Return the (X, Y) coordinate for the center point of the cell that contains the specified text.  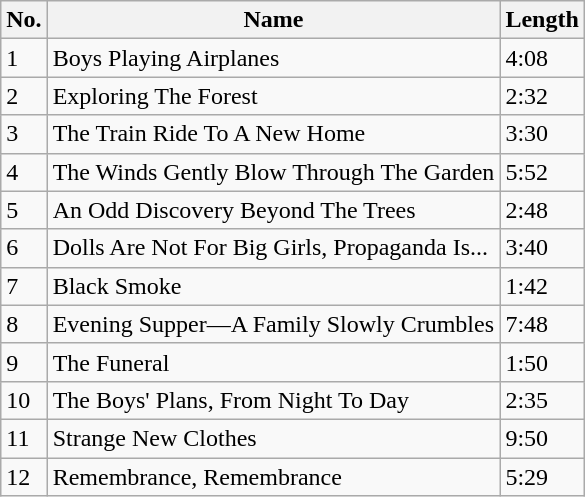
Strange New Clothes (274, 438)
7:48 (542, 324)
Black Smoke (274, 286)
10 (24, 400)
2 (24, 96)
Remembrance, Remembrance (274, 477)
2:32 (542, 96)
The Train Ride To A New Home (274, 134)
7 (24, 286)
9:50 (542, 438)
No. (24, 20)
3 (24, 134)
9 (24, 362)
1 (24, 58)
1:50 (542, 362)
The Funeral (274, 362)
11 (24, 438)
4 (24, 172)
8 (24, 324)
2:35 (542, 400)
3:30 (542, 134)
Length (542, 20)
The Winds Gently Blow Through The Garden (274, 172)
4:08 (542, 58)
12 (24, 477)
5:52 (542, 172)
Dolls Are Not For Big Girls, Propaganda Is... (274, 248)
3:40 (542, 248)
Name (274, 20)
Boys Playing Airplanes (274, 58)
Exploring The Forest (274, 96)
The Boys' Plans, From Night To Day (274, 400)
1:42 (542, 286)
5 (24, 210)
6 (24, 248)
Evening Supper—A Family Slowly Crumbles (274, 324)
2:48 (542, 210)
An Odd Discovery Beyond The Trees (274, 210)
5:29 (542, 477)
